Output the [x, y] coordinate of the center of the cell containing the given text.  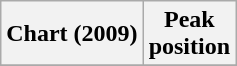
Chart (2009) [72, 34]
Peakposition [189, 34]
